Return the (x, y) coordinate for the center point of the cell that contains the specified text.  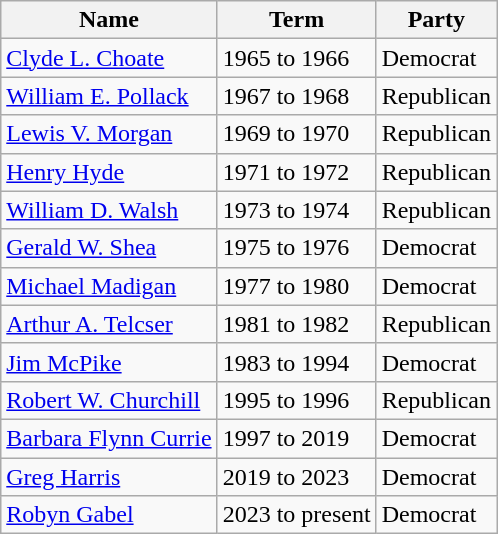
Jim McPike (109, 362)
1995 to 1996 (296, 400)
Arthur A. Telcser (109, 324)
1965 to 1966 (296, 58)
1967 to 1968 (296, 96)
1969 to 1970 (296, 134)
Term (296, 20)
2019 to 2023 (296, 477)
1981 to 1982 (296, 324)
Greg Harris (109, 477)
William E. Pollack (109, 96)
Party (436, 20)
Michael Madigan (109, 286)
1975 to 1976 (296, 248)
1983 to 1994 (296, 362)
Gerald W. Shea (109, 248)
Lewis V. Morgan (109, 134)
Name (109, 20)
Barbara Flynn Currie (109, 438)
1971 to 1972 (296, 172)
Henry Hyde (109, 172)
Clyde L. Choate (109, 58)
1997 to 2019 (296, 438)
1977 to 1980 (296, 286)
Robyn Gabel (109, 515)
Robert W. Churchill (109, 400)
1973 to 1974 (296, 210)
William D. Walsh (109, 210)
2023 to present (296, 515)
